Locate the cell with the specified text and output its [x, y] center coordinate. 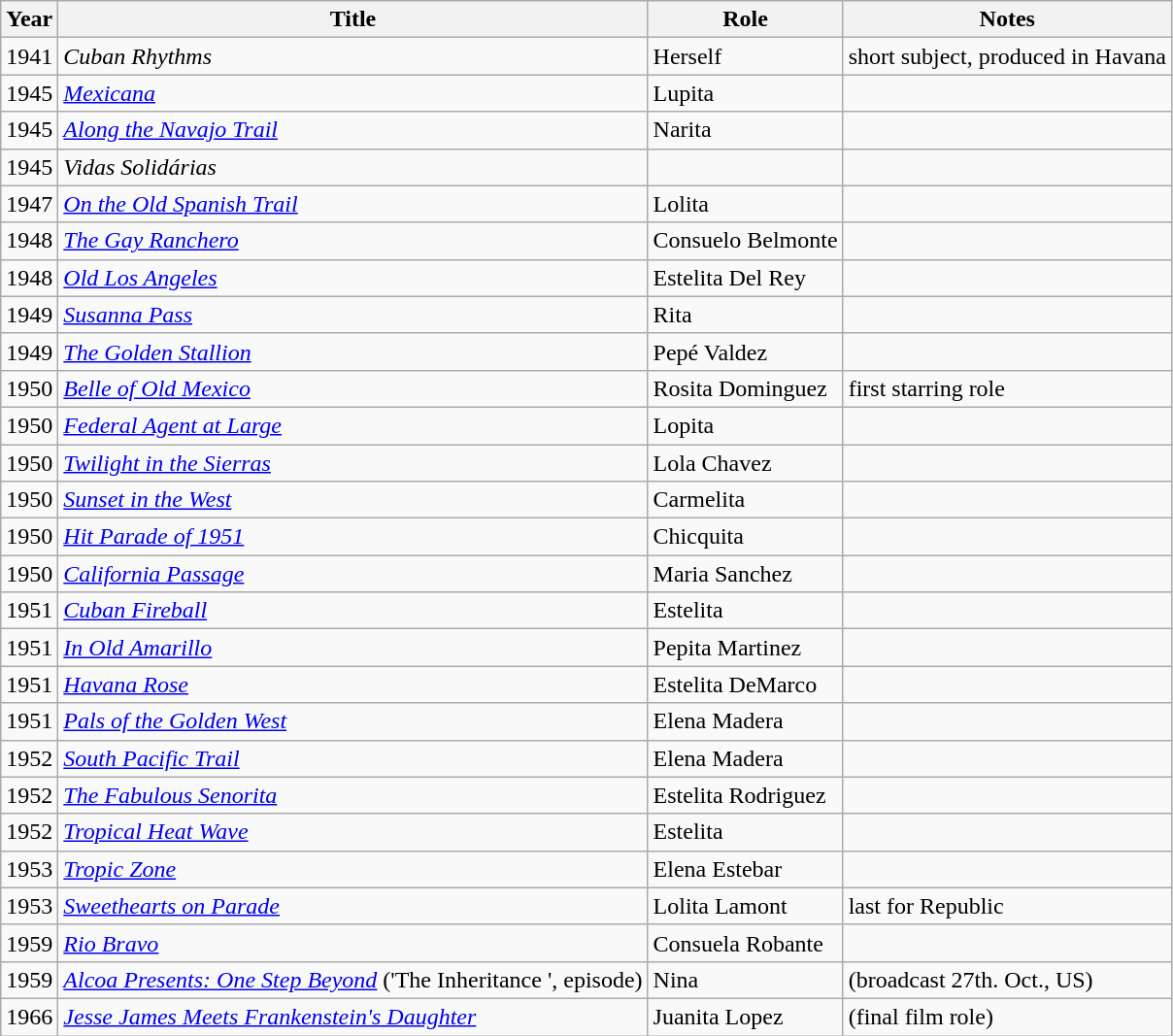
The Gay Ranchero [353, 241]
Alcoa Presents: One Step Beyond ('The Inheritance ', episode) [353, 980]
1966 [29, 1017]
Rio Bravo [353, 943]
Notes [1007, 19]
Cuban Fireball [353, 611]
South Pacific Trail [353, 758]
Narita [746, 130]
Estelita DeMarco [746, 685]
Tropical Heat Wave [353, 832]
Consuelo Belmonte [746, 241]
Lopita [746, 425]
first starring role [1007, 388]
Sweethearts on Parade [353, 906]
Maria Sanchez [746, 574]
Pepita Martinez [746, 648]
Tropic Zone [353, 869]
The Fabulous Senorita [353, 795]
Along the Navajo Trail [353, 130]
California Passage [353, 574]
(final film role) [1007, 1017]
Jesse James Meets Frankenstein's Daughter [353, 1017]
Chicquita [746, 537]
In Old Amarillo [353, 648]
Estelita Rodriguez [746, 795]
Federal Agent at Large [353, 425]
Herself [746, 56]
Cuban Rhythms [353, 56]
On the Old Spanish Trail [353, 204]
Old Los Angeles [353, 278]
short subject, produced in Havana [1007, 56]
Lolita [746, 204]
Carmelita [746, 500]
Lolita Lamont [746, 906]
Pals of the Golden West [353, 721]
The Golden Stallion [353, 351]
Pepé Valdez [746, 351]
Susanna Pass [353, 315]
Elena Estebar [746, 869]
1947 [29, 204]
Havana Rose [353, 685]
Vidas Solidárias [353, 167]
Belle of Old Mexico [353, 388]
last for Republic [1007, 906]
Rita [746, 315]
Juanita Lopez [746, 1017]
Sunset in the West [353, 500]
Rosita Dominguez [746, 388]
Title [353, 19]
Consuela Robante [746, 943]
Mexicana [353, 93]
(broadcast 27th. Oct., US) [1007, 980]
Lupita [746, 93]
Nina [746, 980]
Estelita Del Rey [746, 278]
Lola Chavez [746, 463]
1941 [29, 56]
Role [746, 19]
Year [29, 19]
Twilight in the Sierras [353, 463]
Hit Parade of 1951 [353, 537]
